Scan for the cell matching the given text and deliver its (X, Y) coordinate at center. 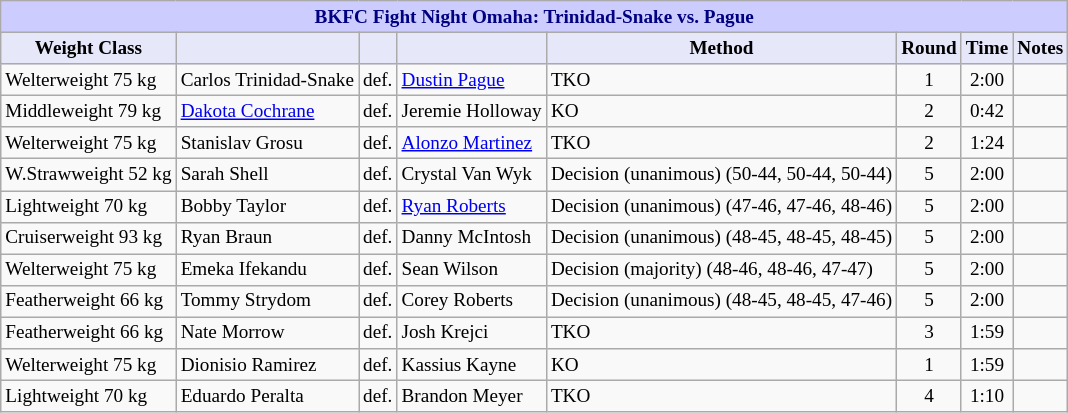
Corey Roberts (472, 301)
Method (721, 48)
Ryan Braun (267, 238)
Decision (unanimous) (47-46, 47-46, 48-46) (721, 206)
Ryan Roberts (472, 206)
Eduardo Peralta (267, 396)
Dakota Cochrane (267, 111)
3 (930, 333)
Dionisio Ramirez (267, 365)
Bobby Taylor (267, 206)
Kassius Kayne (472, 365)
Emeka Ifekandu (267, 270)
Carlos Trinidad-Snake (267, 80)
Josh Krejci (472, 333)
1:10 (986, 396)
Round (930, 48)
Sarah Shell (267, 175)
Tommy Strydom (267, 301)
Middleweight 79 kg (88, 111)
Stanislav Grosu (267, 143)
0:42 (986, 111)
4 (930, 396)
BKFC Fight Night Omaha: Trinidad-Snake vs. Pague (534, 17)
Cruiserweight 93 kg (88, 238)
Alonzo Martinez (472, 143)
Weight Class (88, 48)
Danny McIntosh (472, 238)
Crystal Van Wyk (472, 175)
Notes (1040, 48)
Decision (unanimous) (50-44, 50-44, 50-44) (721, 175)
1:24 (986, 143)
W.Strawweight 52 kg (88, 175)
Decision (unanimous) (48-45, 48-45, 47-46) (721, 301)
Decision (unanimous) (48-45, 48-45, 48-45) (721, 238)
Sean Wilson (472, 270)
Nate Morrow (267, 333)
Dustin Pague (472, 80)
Brandon Meyer (472, 396)
Time (986, 48)
Jeremie Holloway (472, 111)
Decision (majority) (48-46, 48-46, 47-47) (721, 270)
